Detect which cell encompasses the target text, then output its (x, y) center coordinate. 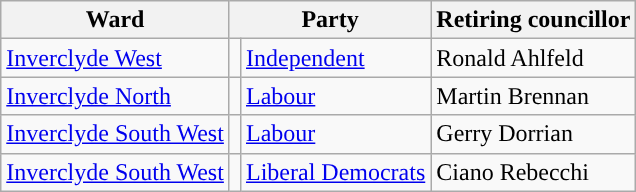
Ciano Rebecchi (534, 172)
Party (330, 20)
Retiring councillor (534, 20)
Liberal Democrats (335, 172)
Gerry Dorrian (534, 134)
Inverclyde North (116, 96)
Inverclyde West (116, 58)
Ward (116, 20)
Independent (335, 58)
Ronald Ahlfeld (534, 58)
Martin Brennan (534, 96)
